Determine the (X, Y) coordinate at the center of the cell enclosing the given text.  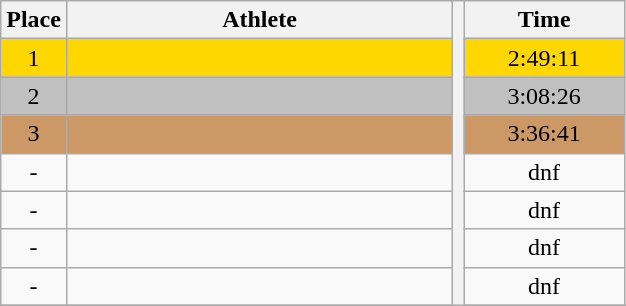
1 (34, 58)
2:49:11 (544, 58)
Place (34, 20)
3:36:41 (544, 134)
Time (544, 20)
3:08:26 (544, 96)
Athlete (259, 20)
2 (34, 96)
3 (34, 134)
